Scan for the cell matching the given text and deliver its (x, y) coordinate at center. 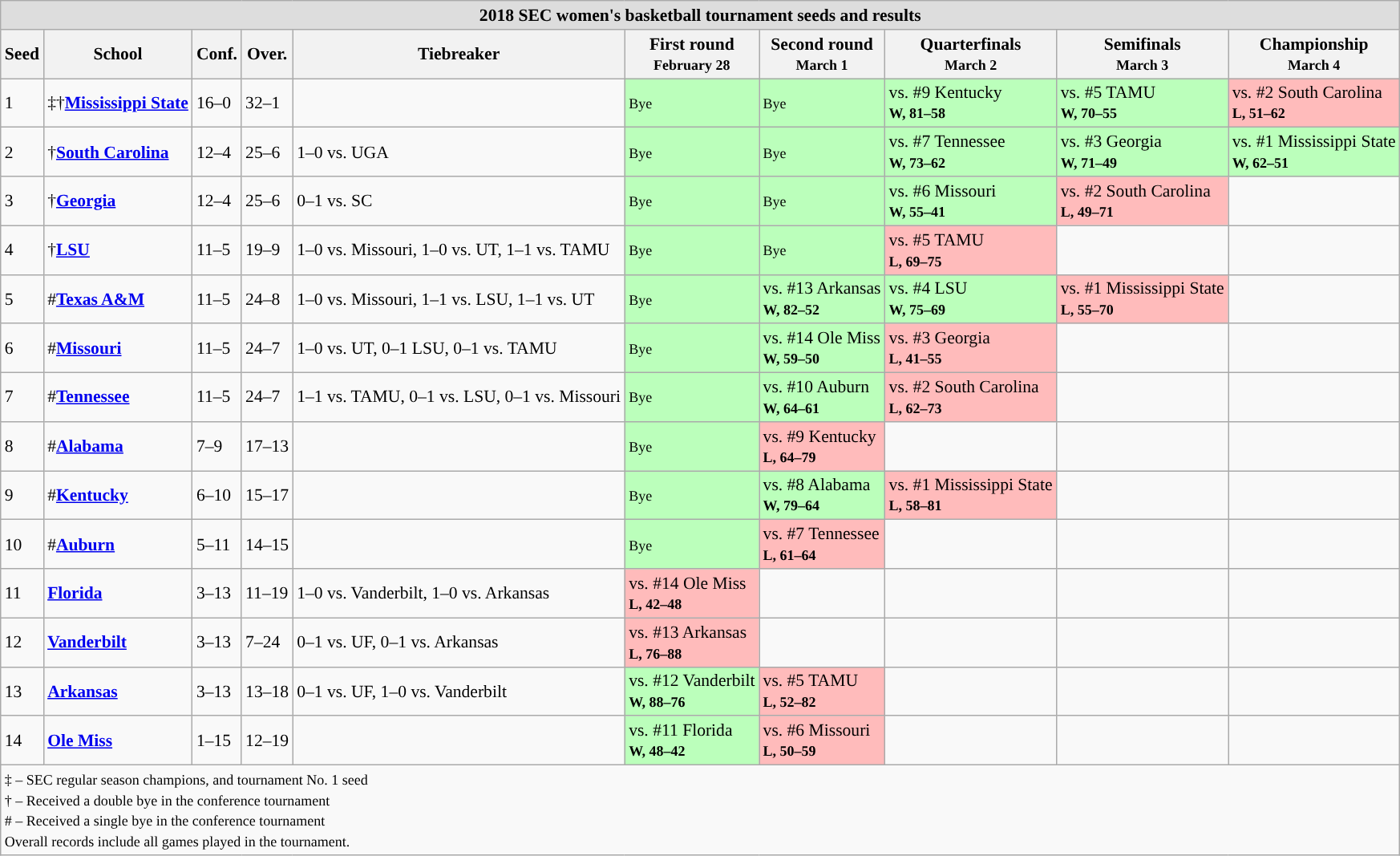
vs. #6 MissouriW, 55–41 (971, 201)
7–9 (216, 446)
QuarterfinalsMarch 2 (971, 55)
Vanderbilt (118, 642)
‡†Mississippi State (118, 103)
13–18 (267, 692)
vs. #7 TennesseeL, 61–64 (823, 544)
14 (22, 741)
vs. #9 KentuckyW, 81–58 (971, 103)
Second roundMarch 1 (823, 55)
6 (22, 348)
vs. #14 Ole MissL, 42–48 (691, 594)
vs. #10 AuburnW, 64–61 (823, 398)
ChampionshipMarch 4 (1314, 55)
Tiebreaker (459, 55)
1–1 vs. TAMU, 0–1 vs. LSU, 0–1 vs. Missouri (459, 398)
Ole Miss (118, 741)
#Tennessee (118, 398)
1 (22, 103)
24–8 (267, 298)
3 (22, 201)
†LSU (118, 250)
13 (22, 692)
vs. #3 GeorgiaL, 41–55 (971, 348)
vs. #12 VanderbiltW, 88–76 (691, 692)
Seed (22, 55)
vs. #9 KentuckyL, 64–79 (823, 446)
vs. #13 ArkansasW, 82–52 (823, 298)
19–9 (267, 250)
1–0 vs. Vanderbilt, 1–0 vs. Arkansas (459, 594)
vs. #1 Mississippi StateL, 55–70 (1143, 298)
Florida (118, 594)
School (118, 55)
vs. #5 TAMUL, 69–75 (971, 250)
2018 SEC women's basketball tournament seeds and results (701, 15)
0–1 vs. SC (459, 201)
vs. #11 FloridaW, 48–42 (691, 741)
vs. #5 TAMUW, 70–55 (1143, 103)
Arkansas (118, 692)
#Texas A&M (118, 298)
5 (22, 298)
vs. #13 ArkansasL, 76–88 (691, 642)
1–0 vs. Missouri, 1–1 vs. LSU, 1–1 vs. UT (459, 298)
vs. #4 LSUW, 75–69 (971, 298)
6–10 (216, 496)
†South Carolina (118, 152)
1–0 vs. UT, 0–1 LSU, 0–1 vs. TAMU (459, 348)
15–17 (267, 496)
32–1 (267, 103)
4 (22, 250)
1–0 vs. Missouri, 1–0 vs. UT, 1–1 vs. TAMU (459, 250)
#Kentucky (118, 496)
vs. #2 South CarolinaL, 51–62 (1314, 103)
7–24 (267, 642)
Over. (267, 55)
vs. #14 Ole MissW, 59–50 (823, 348)
Conf. (216, 55)
0–1 vs. UF, 1–0 vs. Vanderbilt (459, 692)
#Alabama (118, 446)
vs. #1 Mississippi StateL, 58–81 (971, 496)
vs. #5 TAMUL, 52–82 (823, 692)
5–11 (216, 544)
7 (22, 398)
†Georgia (118, 201)
10 (22, 544)
SemifinalsMarch 3 (1143, 55)
11 (22, 594)
12 (22, 642)
12–19 (267, 741)
vs. #8 AlabamaW, 79–64 (823, 496)
First roundFebruary 28 (691, 55)
vs. #1 Mississippi StateW, 62–51 (1314, 152)
vs. #6 MissouriL, 50–59 (823, 741)
1–15 (216, 741)
#Auburn (118, 544)
vs. #2 South CarolinaL, 62–73 (971, 398)
1–0 vs. UGA (459, 152)
0–1 vs. UF, 0–1 vs. Arkansas (459, 642)
#Missouri (118, 348)
17–13 (267, 446)
vs. #2 South CarolinaL, 49–71 (1143, 201)
vs. #7 TennesseeW, 73–62 (971, 152)
2 (22, 152)
vs. #3 GeorgiaW, 71–49 (1143, 152)
8 (22, 446)
16–0 (216, 103)
9 (22, 496)
14–15 (267, 544)
11–19 (267, 594)
